For the text-containing cell, return its midpoint in (x, y) coordinate format. 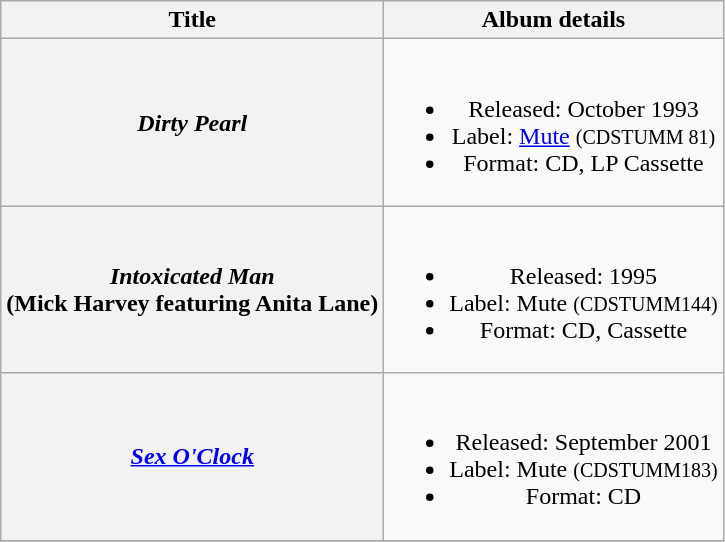
Dirty Pearl (192, 122)
Album details (554, 20)
Released: 1995Label: Mute (CDSTUMM144)Format: CD, Cassette (554, 290)
Intoxicated Man (Mick Harvey featuring Anita Lane) (192, 290)
Sex O'Clock (192, 456)
Released: October 1993Label: Mute (CDSTUMM 81)Format: CD, LP Cassette (554, 122)
Released: September 2001Label: Mute (CDSTUMM183)Format: CD (554, 456)
Title (192, 20)
